Find where the given text appears and provide that cell's center as (x, y) coordinate. 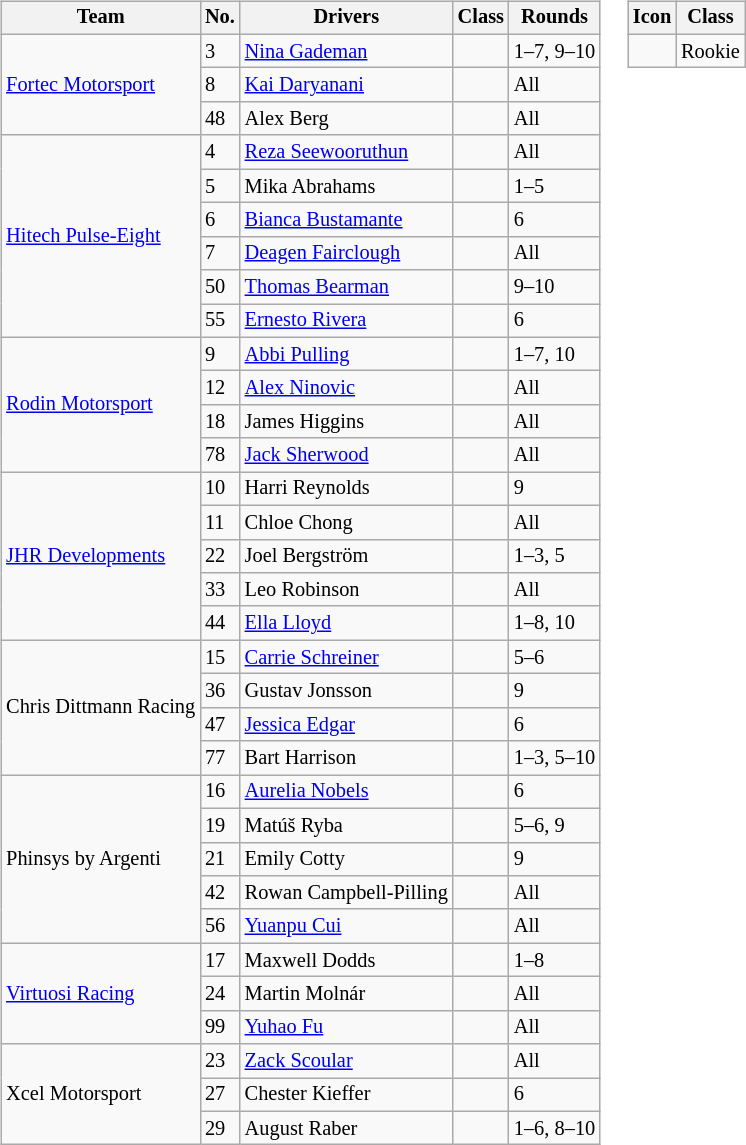
1–7, 9–10 (554, 51)
Kai Daryanani (346, 85)
Nina Gademan (346, 51)
Bianca Bustamante (346, 220)
Reza Seewooruthun (346, 152)
4 (220, 152)
8 (220, 85)
23 (220, 1061)
Alex Berg (346, 119)
Icon (652, 18)
15 (220, 657)
78 (220, 455)
Drivers (346, 18)
Chloe Chong (346, 522)
Xcel Motorsport (100, 1094)
Rookie (710, 51)
Zack Scoular (346, 1061)
JHR Developments (100, 556)
Martin Molnár (346, 994)
47 (220, 724)
Rowan Campbell-Pilling (346, 893)
Alex Ninovic (346, 388)
Yuanpu Cui (346, 926)
Deagen Fairclough (346, 253)
Leo Robinson (346, 590)
21 (220, 859)
Mika Abrahams (346, 186)
29 (220, 1128)
Carrie Schreiner (346, 657)
50 (220, 287)
36 (220, 691)
James Higgins (346, 422)
Matúš Ryba (346, 825)
55 (220, 321)
56 (220, 926)
18 (220, 422)
99 (220, 1027)
Chester Kieffer (346, 1095)
Rodin Motorsport (100, 404)
7 (220, 253)
No. (220, 18)
Aurelia Nobels (346, 792)
48 (220, 119)
1–5 (554, 186)
1–7, 10 (554, 354)
Emily Cotty (346, 859)
22 (220, 556)
Yuhao Fu (346, 1027)
Hitech Pulse-Eight (100, 236)
11 (220, 522)
10 (220, 489)
33 (220, 590)
77 (220, 758)
42 (220, 893)
9–10 (554, 287)
16 (220, 792)
1–3, 5–10 (554, 758)
Jack Sherwood (346, 455)
Joel Bergström (346, 556)
5 (220, 186)
Fortec Motorsport (100, 84)
Thomas Bearman (346, 287)
August Raber (346, 1128)
17 (220, 960)
1–8, 10 (554, 623)
Gustav Jonsson (346, 691)
Bart Harrison (346, 758)
Rounds (554, 18)
Jessica Edgar (346, 724)
Chris Dittmann Racing (100, 708)
27 (220, 1095)
1–8 (554, 960)
5–6 (554, 657)
Virtuosi Racing (100, 994)
Ernesto Rivera (346, 321)
Team (100, 18)
Harri Reynolds (346, 489)
1–6, 8–10 (554, 1128)
12 (220, 388)
19 (220, 825)
3 (220, 51)
5–6, 9 (554, 825)
Ella Lloyd (346, 623)
Maxwell Dodds (346, 960)
44 (220, 623)
Abbi Pulling (346, 354)
Phinsys by Argenti (100, 859)
1–3, 5 (554, 556)
24 (220, 994)
